Return the (X, Y) coordinate for the center point of the cell that contains the specified text.  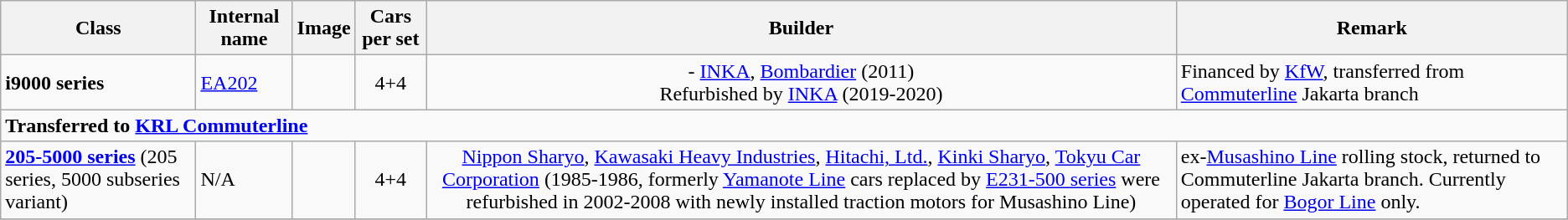
ex-Musashino Line rolling stock, returned to Commuterline Jakarta branch. Currently operated for Bogor Line only. (1372, 180)
Cars per set (390, 28)
Financed by KfW, transferred from Commuterline Jakarta branch (1372, 82)
Remark (1372, 28)
i9000 series (99, 82)
Transferred to KRL Commuterline (784, 125)
- INKA, Bombardier (2011)Refurbished by INKA (2019-2020) (802, 82)
EA202 (245, 82)
Builder (802, 28)
Image (323, 28)
Class (99, 28)
Internal name (245, 28)
205-5000 series (205 series, 5000 subseries variant) (99, 180)
N/A (245, 180)
